Capture the cell that displays the provided text and extract its [x, y] central coordinate. 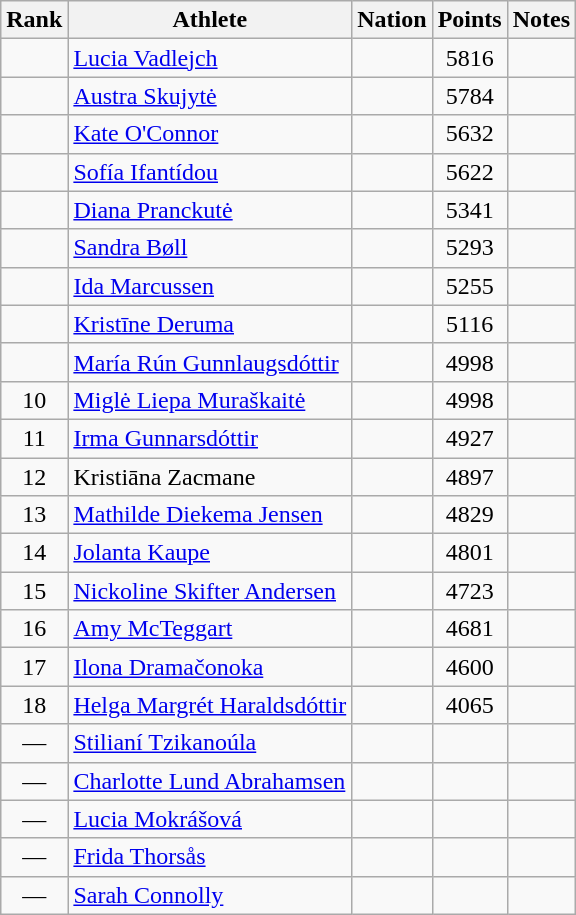
17 [34, 667]
Ilona Dramačonoka [210, 667]
4829 [470, 515]
5341 [470, 210]
Sarah Connolly [210, 895]
11 [34, 438]
12 [34, 477]
10 [34, 400]
5255 [470, 286]
Irma Gunnarsdóttir [210, 438]
Rank [34, 20]
5116 [470, 324]
5816 [470, 58]
Kate O'Connor [210, 134]
5293 [470, 248]
Frida Thorsås [210, 857]
4723 [470, 591]
Austra Skujytė [210, 96]
Helga Margrét Haraldsdóttir [210, 705]
Kristiāna Zacmane [210, 477]
Mathilde Diekema Jensen [210, 515]
13 [34, 515]
Points [470, 20]
14 [34, 553]
Sofía Ifantídou [210, 172]
16 [34, 629]
4681 [470, 629]
Lucia Vadlejch [210, 58]
Nation [392, 20]
5622 [470, 172]
4600 [470, 667]
Ida Marcussen [210, 286]
Nickoline Skifter Andersen [210, 591]
Sandra Bøll [210, 248]
4927 [470, 438]
Jolanta Kaupe [210, 553]
4801 [470, 553]
Miglė Liepa Muraškaitė [210, 400]
5784 [470, 96]
María Rún Gunnlaugsdóttir [210, 362]
5632 [470, 134]
Stilianí Tzikanoúla [210, 743]
4065 [470, 705]
4897 [470, 477]
Kristīne Deruma [210, 324]
18 [34, 705]
15 [34, 591]
Athlete [210, 20]
Amy McTeggart [210, 629]
Notes [541, 20]
Charlotte Lund Abrahamsen [210, 781]
Lucia Mokrášová [210, 819]
Diana Pranckutė [210, 210]
